Find where the given text appears and provide that cell's center as [X, Y] coordinate. 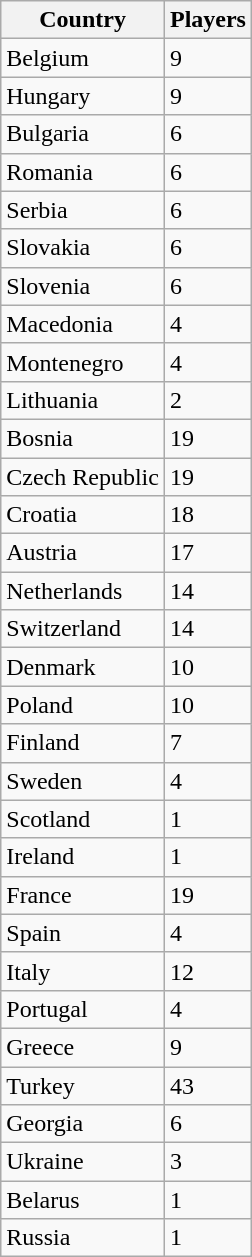
43 [208, 1085]
Ukraine [83, 1162]
Croatia [83, 515]
France [83, 895]
12 [208, 971]
Players [208, 20]
Denmark [83, 667]
Montenegro [83, 362]
Sweden [83, 781]
Greece [83, 1047]
Czech Republic [83, 477]
Serbia [83, 210]
3 [208, 1162]
Switzerland [83, 629]
Country [83, 20]
Italy [83, 971]
Spain [83, 933]
Ireland [83, 857]
17 [208, 553]
Belgium [83, 58]
Portugal [83, 1009]
Bosnia [83, 438]
Turkey [83, 1085]
Austria [83, 553]
Netherlands [83, 591]
Slovenia [83, 286]
Bulgaria [83, 134]
Lithuania [83, 400]
Poland [83, 705]
Scotland [83, 819]
2 [208, 400]
Georgia [83, 1124]
Belarus [83, 1200]
18 [208, 515]
Macedonia [83, 324]
Slovakia [83, 248]
Hungary [83, 96]
Russia [83, 1238]
Romania [83, 172]
Finland [83, 743]
7 [208, 743]
